Find where the given text appears and provide that cell's center as (X, Y) coordinate. 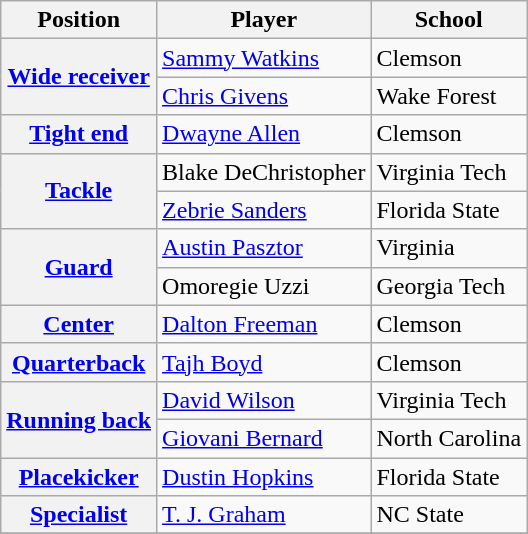
T. J. Graham (264, 515)
Position (79, 20)
Wake Forest (449, 96)
Chris Givens (264, 96)
Center (79, 324)
Sammy Watkins (264, 58)
Wide receiver (79, 77)
Virginia (449, 248)
Blake DeChristopher (264, 172)
Tackle (79, 191)
North Carolina (449, 438)
Specialist (79, 515)
Dwayne Allen (264, 134)
Placekicker (79, 477)
Austin Pasztor (264, 248)
Dalton Freeman (264, 324)
Quarterback (79, 362)
NC State (449, 515)
Georgia Tech (449, 286)
School (449, 20)
Running back (79, 419)
Guard (79, 267)
Giovani Bernard (264, 438)
Player (264, 20)
Zebrie Sanders (264, 210)
Omoregie Uzzi (264, 286)
Tight end (79, 134)
David Wilson (264, 400)
Dustin Hopkins (264, 477)
Tajh Boyd (264, 362)
